For the text-containing cell, return its midpoint in (X, Y) coordinate format. 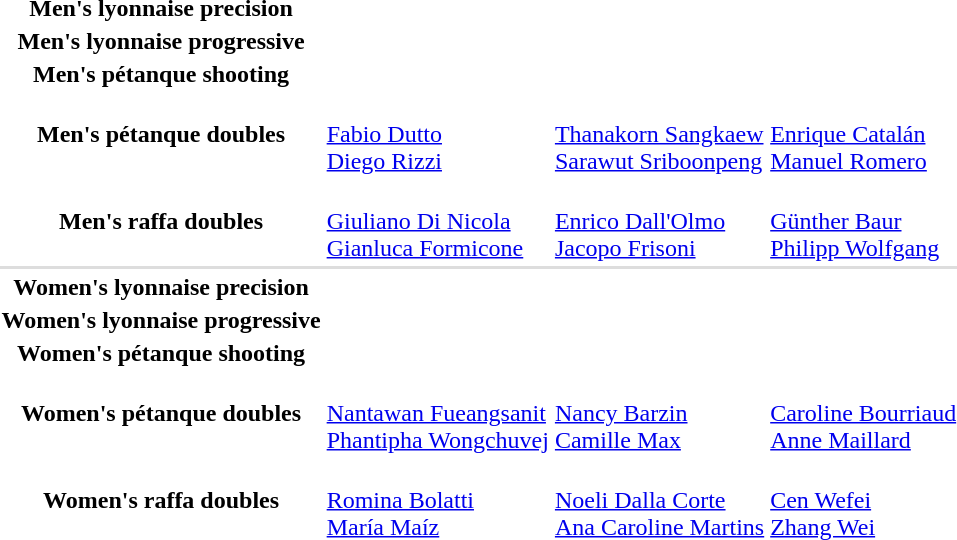
Men's pétanque doubles (161, 134)
Women's pétanque doubles (161, 413)
Nancy BarzinCamille Max (659, 413)
Enrico Dall'OlmoJacopo Frisoni (659, 221)
Men's pétanque shooting (161, 74)
Thanakorn SangkaewSarawut Sriboonpeng (659, 134)
Giuliano Di NicolaGianluca Formicone (438, 221)
Nantawan FueangsanitPhantipha Wongchuvej (438, 413)
Men's raffa doubles (161, 221)
Women's lyonnaise progressive (161, 320)
Women's pétanque shooting (161, 353)
Fabio DuttoDiego Rizzi (438, 134)
Women's lyonnaise precision (161, 287)
Men's lyonnaise progressive (161, 41)
